Determine the (x, y) coordinate at the center of the cell enclosing the given text.  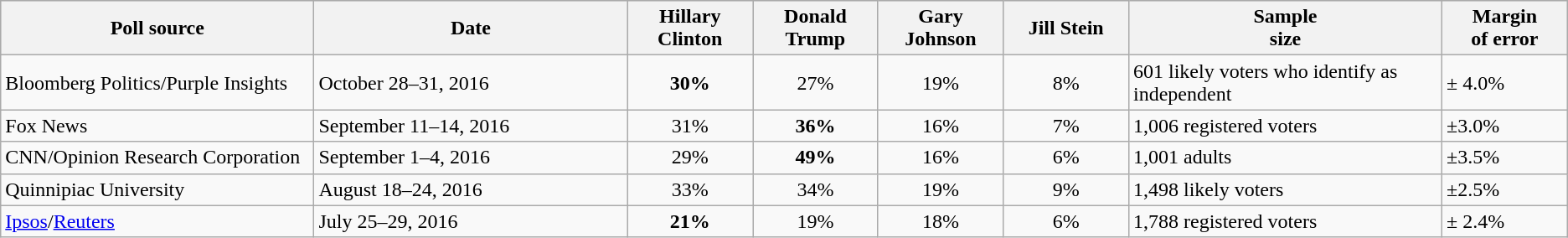
34% (816, 189)
1,788 registered voters (1285, 221)
7% (1066, 126)
Donald Trump (816, 28)
October 28–31, 2016 (471, 82)
9% (1066, 189)
601 likely voters who identify as independent (1285, 82)
Bloomberg Politics/Purple Insights (157, 82)
Hillary Clinton (690, 28)
36% (816, 126)
29% (690, 158)
CNN/Opinion Research Corporation (157, 158)
Marginof error (1505, 28)
1,001 adults (1285, 158)
Jill Stein (1066, 28)
27% (816, 82)
August 18–24, 2016 (471, 189)
Quinnipiac University (157, 189)
Samplesize (1285, 28)
21% (690, 221)
18% (941, 221)
1,006 registered voters (1285, 126)
±3.0% (1505, 126)
Date (471, 28)
8% (1066, 82)
September 1–4, 2016 (471, 158)
1,498 likely voters (1285, 189)
July 25–29, 2016 (471, 221)
± 2.4% (1505, 221)
33% (690, 189)
Fox News (157, 126)
49% (816, 158)
Ipsos/Reuters (157, 221)
± 4.0% (1505, 82)
Poll source (157, 28)
31% (690, 126)
Gary Johnson (941, 28)
September 11–14, 2016 (471, 126)
±3.5% (1505, 158)
±2.5% (1505, 189)
30% (690, 82)
